Determine the (x, y) coordinate at the center of the cell enclosing the given text.  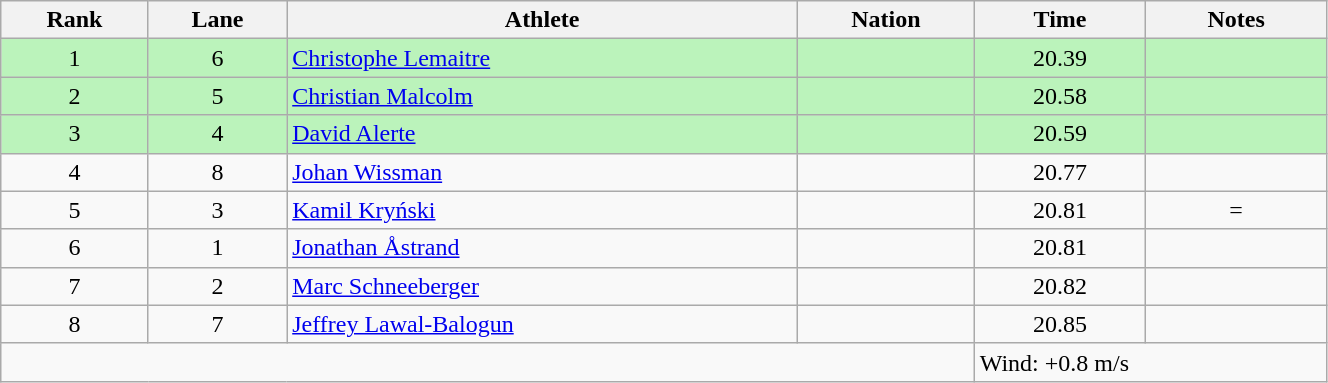
Jonathan Åstrand (542, 248)
Athlete (542, 20)
Wind: +0.8 m/s (1150, 362)
20.59 (1060, 134)
Lane (218, 20)
Christophe Lemaitre (542, 58)
Marc Schneeberger (542, 286)
Jeffrey Lawal-Balogun (542, 324)
David Alerte (542, 134)
Johan Wissman (542, 172)
Kamil Kryński (542, 210)
20.85 (1060, 324)
Nation (886, 20)
Time (1060, 20)
20.58 (1060, 96)
20.77 (1060, 172)
Christian Malcolm (542, 96)
Notes (1236, 20)
20.82 (1060, 286)
= (1236, 210)
Rank (74, 20)
20.39 (1060, 58)
